Pinpoint the cell where the given text exists, returning its [X, Y] midpoint coordinate. 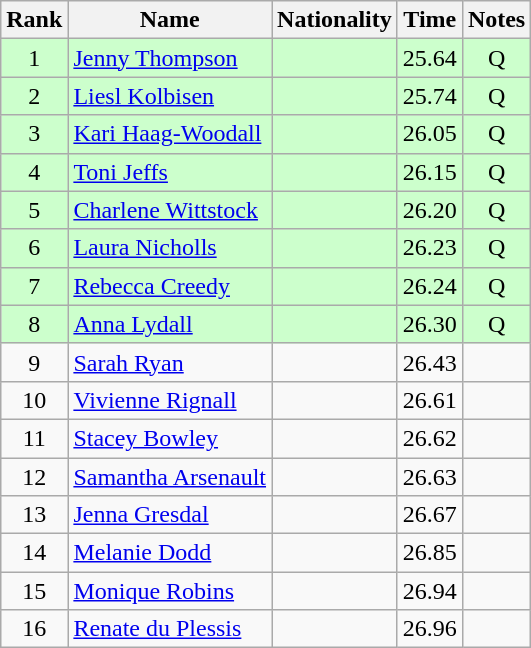
12 [34, 477]
26.67 [430, 515]
Name [170, 20]
26.85 [430, 553]
26.61 [430, 400]
Sarah Ryan [170, 362]
10 [34, 400]
15 [34, 591]
Toni Jeffs [170, 172]
Samantha Arsenault [170, 477]
4 [34, 172]
26.24 [430, 286]
26.62 [430, 438]
Kari Haag-Woodall [170, 134]
26.43 [430, 362]
16 [34, 629]
Jenna Gresdal [170, 515]
Rank [34, 20]
26.30 [430, 324]
Laura Nicholls [170, 248]
26.15 [430, 172]
26.20 [430, 210]
Stacey Bowley [170, 438]
Melanie Dodd [170, 553]
26.96 [430, 629]
Renate du Plessis [170, 629]
Vivienne Rignall [170, 400]
Notes [496, 20]
26.23 [430, 248]
Monique Robins [170, 591]
25.64 [430, 58]
26.63 [430, 477]
Time [430, 20]
11 [34, 438]
26.94 [430, 591]
Charlene Wittstock [170, 210]
9 [34, 362]
6 [34, 248]
25.74 [430, 96]
13 [34, 515]
5 [34, 210]
26.05 [430, 134]
14 [34, 553]
Rebecca Creedy [170, 286]
Nationality [335, 20]
Anna Lydall [170, 324]
2 [34, 96]
Jenny Thompson [170, 58]
7 [34, 286]
1 [34, 58]
8 [34, 324]
Liesl Kolbisen [170, 96]
3 [34, 134]
